Detect which cell encompasses the target text, then output its (X, Y) center coordinate. 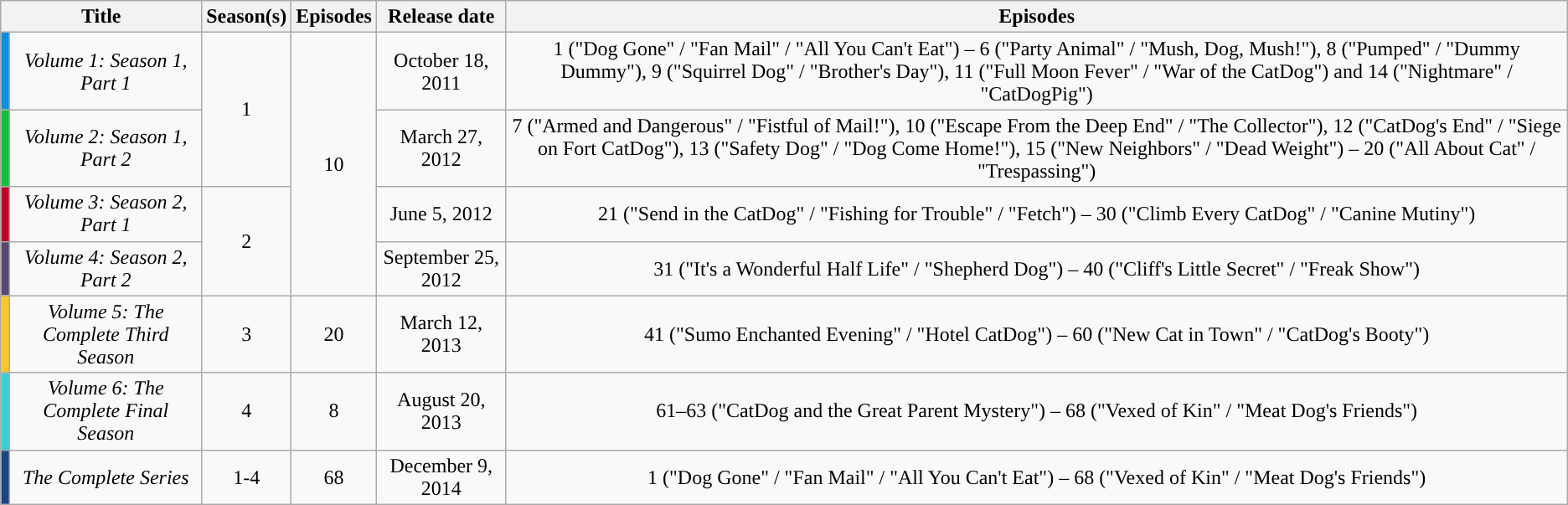
68 (334, 477)
March 27, 2012 (441, 148)
41 ("Sumo Enchanted Evening" / "Hotel CatDog") – 60 ("New Cat in Town" / "CatDog's Booty") (1037, 334)
31 ("It's a Wonderful Half Life" / "Shepherd Dog") – 40 ("Cliff's Little Secret" / "Freak Show") (1037, 268)
Volume 3: Season 2, Part 1 (106, 214)
Volume 2: Season 1, Part 2 (106, 148)
1-4 (246, 477)
March 12, 2013 (441, 334)
2 (246, 241)
Volume 6: The Complete Final Season (106, 411)
8 (334, 411)
October 18, 2011 (441, 71)
20 (334, 334)
4 (246, 411)
Volume 1: Season 1, Part 1 (106, 71)
21 ("Send in the CatDog" / "Fishing for Trouble" / "Fetch") – 30 ("Climb Every CatDog" / "Canine Mutiny") (1037, 214)
Volume 5: The Complete Third Season (106, 334)
3 (246, 334)
61–63 ("CatDog and the Great Parent Mystery") – 68 ("Vexed of Kin" / "Meat Dog's Friends") (1037, 411)
1 (246, 110)
Release date (441, 17)
Volume 4: Season 2, Part 2 (106, 268)
The Complete Series (106, 477)
September 25, 2012 (441, 268)
August 20, 2013 (441, 411)
10 (334, 164)
1 ("Dog Gone" / "Fan Mail" / "All You Can't Eat") – 68 ("Vexed of Kin" / "Meat Dog's Friends") (1037, 477)
December 9, 2014 (441, 477)
Season(s) (246, 17)
June 5, 2012 (441, 214)
Title (101, 17)
